Return the [X, Y] coordinate for the center point of the cell that contains the specified text.  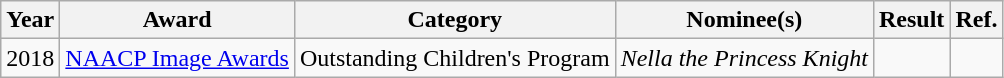
Ref. [976, 20]
2018 [30, 58]
Nella the Princess Knight [744, 58]
Nominee(s) [744, 20]
Result [911, 20]
NAACP Image Awards [178, 58]
Year [30, 20]
Category [454, 20]
Outstanding Children's Program [454, 58]
Award [178, 20]
